Determine the [X, Y] coordinate at the center of the cell enclosing the given text.  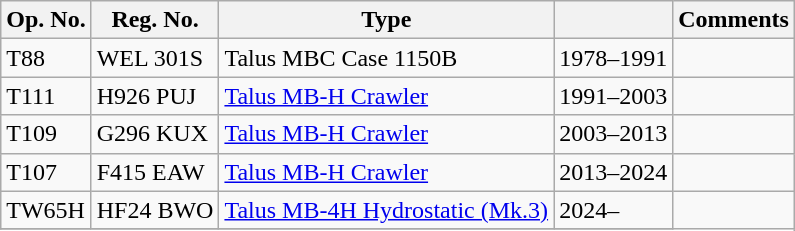
H926 PUJ [155, 96]
F415 EAW [155, 172]
TW65H [46, 210]
Reg. No. [155, 20]
2024– [614, 210]
Talus MBC Case 1150B [386, 58]
Type [386, 20]
T111 [46, 96]
HF24 BWO [155, 210]
WEL 301S [155, 58]
T107 [46, 172]
Op. No. [46, 20]
1991–2003 [614, 96]
Talus MB-4H Hydrostatic (Mk.3) [386, 210]
G296 KUX [155, 134]
1978–1991 [614, 58]
2013–2024 [614, 172]
T109 [46, 134]
Comments [734, 20]
T88 [46, 58]
2003–2013 [614, 134]
